Identify which cell holds the provided text, then report its [x, y] central coordinate. 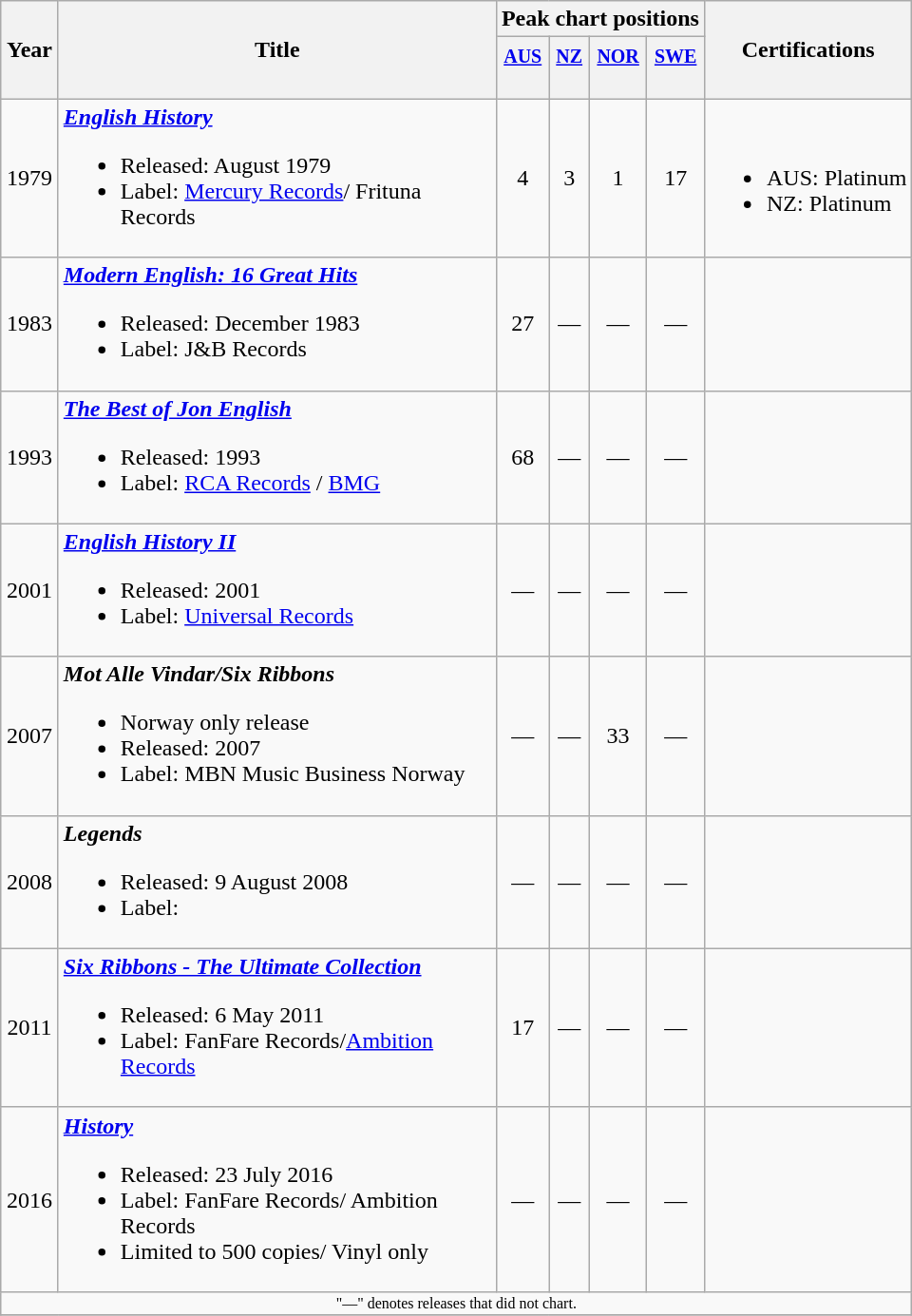
NOR [617, 68]
1983 [30, 324]
"—" denotes releases that did not chart. [456, 1303]
English History IIReleased: 2001Label: Universal Records [277, 590]
LegendsReleased: 9 August 2008Label: [277, 882]
68 [522, 457]
English HistoryReleased: August 1979Label: Mercury Records/ Frituna Records [277, 179]
AUS [522, 68]
1 [617, 179]
Peak chart positions [600, 19]
2011 [30, 1028]
3 [569, 179]
HistoryReleased: 23 July 2016Label: FanFare Records/ Ambition RecordsLimited to 500 copies/ Vinyl only [277, 1199]
2008 [30, 882]
4 [522, 179]
1993 [30, 457]
2007 [30, 735]
2001 [30, 590]
27 [522, 324]
Certifications [807, 49]
Year [30, 49]
1979 [30, 179]
Mot Alle Vindar/Six RibbonsNorway only releaseReleased: 2007Label: MBN Music Business Norway [277, 735]
Modern English: 16 Great HitsReleased: December 1983Label: J&B Records [277, 324]
Title [277, 49]
SWE [676, 68]
Six Ribbons - The Ultimate CollectionReleased: 6 May 2011Label: FanFare Records/Ambition Records [277, 1028]
AUS: PlatinumNZ: Platinum [807, 179]
The Best of Jon EnglishReleased: 1993Label: RCA Records / BMG [277, 457]
NZ [569, 68]
2016 [30, 1199]
33 [617, 735]
